From the cell containing the given text, extract its center point as [x, y] coordinate. 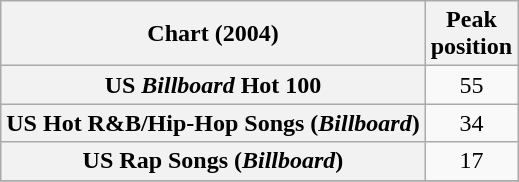
US Hot R&B/Hip-Hop Songs (Billboard) [213, 123]
Peakposition [471, 34]
34 [471, 123]
US Rap Songs (Billboard) [213, 161]
55 [471, 85]
US Billboard Hot 100 [213, 85]
17 [471, 161]
Chart (2004) [213, 34]
